Capture the cell that displays the provided text and extract its (X, Y) central coordinate. 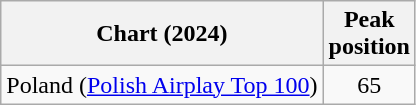
Chart (2024) (162, 34)
Peakposition (369, 34)
Poland (Polish Airplay Top 100) (162, 85)
65 (369, 85)
